Search for the cell housing the specified text and yield its [x, y] center coordinate. 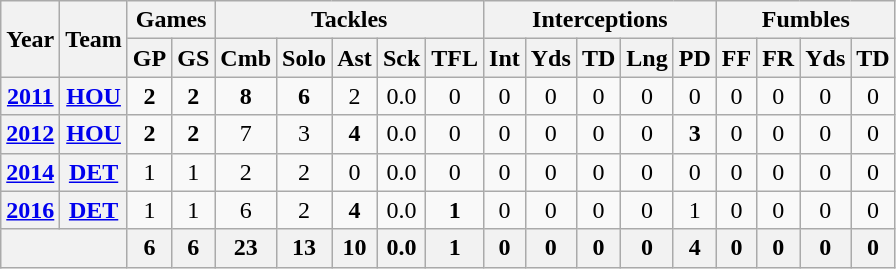
Int [505, 58]
Games [170, 20]
Ast [355, 58]
Cmb [246, 58]
2011 [30, 96]
8 [246, 96]
Tackles [350, 20]
Interceptions [600, 20]
GP [149, 58]
Fumbles [806, 20]
Solo [304, 58]
Lng [647, 58]
TFL [455, 58]
Sck [401, 58]
10 [355, 248]
7 [246, 134]
Team [94, 39]
PD [694, 58]
FR [778, 58]
Year [30, 39]
GS [194, 58]
2014 [30, 172]
23 [246, 248]
2012 [30, 134]
2016 [30, 210]
13 [304, 248]
FF [736, 58]
